Provide the [x, y] coordinate of the cell's center where the given text is located.  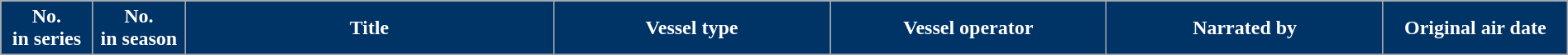
No.in season [139, 28]
Title [370, 28]
Narrated by [1245, 28]
Vessel operator [968, 28]
Original air date [1475, 28]
Vessel type [691, 28]
No.in series [46, 28]
